Extract the (X, Y) coordinate from the center of the cell holding the provided text.  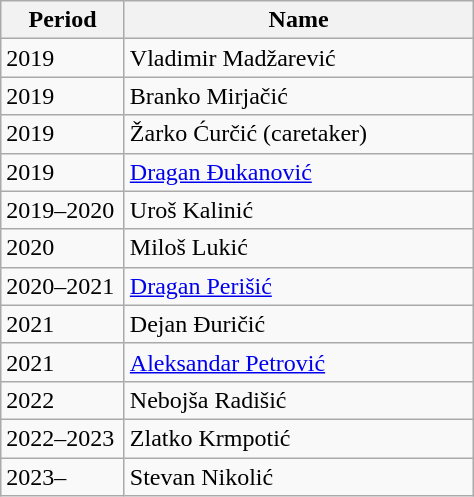
Nebojša Radišić (298, 400)
2022–2023 (63, 438)
2020 (63, 248)
Stevan Nikolić (298, 477)
2019–2020 (63, 210)
Branko Mirjačić (298, 96)
Aleksandar Petrović (298, 362)
2023– (63, 477)
Uroš Kalinić (298, 210)
Vladimir Madžarević (298, 58)
2022 (63, 400)
Dragan Perišić (298, 286)
Žarko Ćurčić (caretaker) (298, 134)
Miloš Lukić (298, 248)
2020–2021 (63, 286)
Dragan Đukanović (298, 172)
Name (298, 20)
Dejan Đuričić (298, 324)
Period (63, 20)
Zlatko Krmpotić (298, 438)
